Determine the (X, Y) coordinate at the center of the cell enclosing the given text.  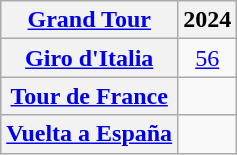
Vuelta a España (90, 134)
Grand Tour (90, 20)
Giro d'Italia (90, 58)
2024 (208, 20)
56 (208, 58)
Tour de France (90, 96)
